Capture the cell that displays the provided text and extract its (X, Y) central coordinate. 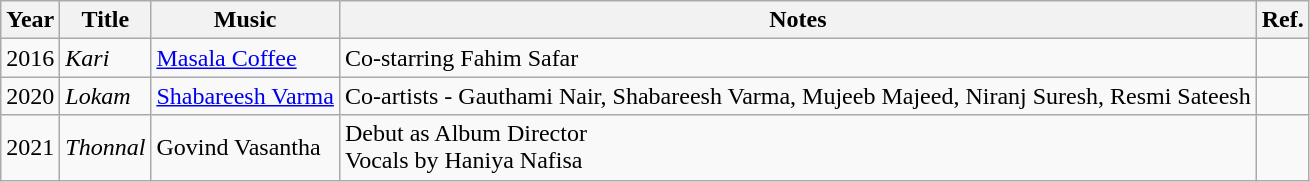
Lokam (106, 96)
2016 (30, 58)
Title (106, 20)
Govind Vasantha (246, 148)
Year (30, 20)
Masala Coffee (246, 58)
Shabareesh Varma (246, 96)
Co-artists - Gauthami Nair, Shabareesh Varma, Mujeeb Majeed, Niranj Suresh, Resmi Sateesh (798, 96)
Notes (798, 20)
Ref. (1282, 20)
Kari (106, 58)
Debut as Album DirectorVocals by Haniya Nafisa (798, 148)
Music (246, 20)
Co-starring Fahim Safar (798, 58)
2020 (30, 96)
2021 (30, 148)
Thonnal (106, 148)
